Provide the (X, Y) coordinate of the cell's center where the given text is located.  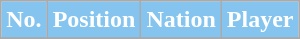
No. (24, 20)
Position (94, 20)
Nation (181, 20)
Player (260, 20)
